Find where the given text appears and provide that cell's center as [X, Y] coordinate. 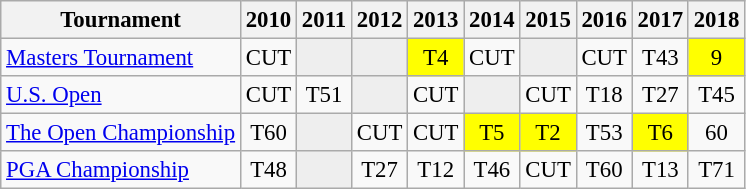
2014 [492, 20]
Tournament [121, 20]
Masters Tournament [121, 58]
T5 [492, 133]
2013 [436, 20]
2016 [604, 20]
2017 [660, 20]
T46 [492, 170]
PGA Championship [121, 170]
T53 [604, 133]
2011 [324, 20]
2015 [548, 20]
T6 [660, 133]
T48 [268, 170]
T13 [660, 170]
T45 [716, 95]
T51 [324, 95]
2010 [268, 20]
The Open Championship [121, 133]
2012 [379, 20]
T2 [548, 133]
2018 [716, 20]
T4 [436, 58]
T18 [604, 95]
T71 [716, 170]
9 [716, 58]
T12 [436, 170]
U.S. Open [121, 95]
60 [716, 133]
T43 [660, 58]
